From the cell containing the given text, extract its center point as [x, y] coordinate. 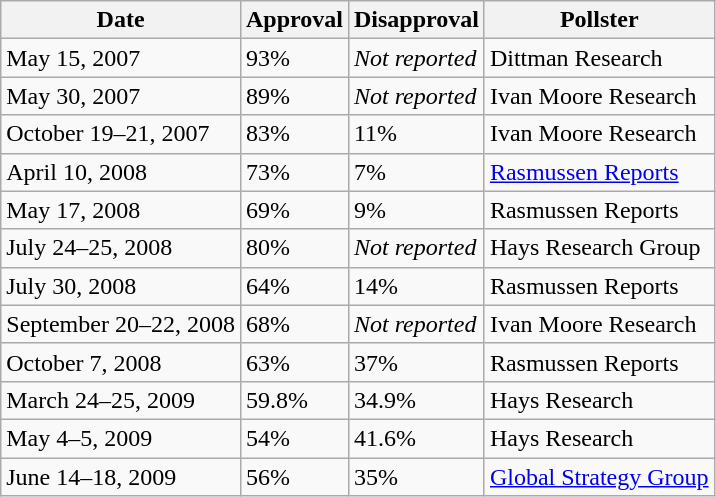
Approval [294, 20]
Date [121, 20]
14% [416, 286]
63% [294, 362]
68% [294, 324]
34.9% [416, 400]
Dittman Research [599, 58]
May 4–5, 2009 [121, 438]
37% [416, 362]
May 30, 2007 [121, 96]
Hays Research Group [599, 248]
89% [294, 96]
May 15, 2007 [121, 58]
9% [416, 210]
56% [294, 477]
July 24–25, 2008 [121, 248]
Disapproval [416, 20]
Pollster [599, 20]
64% [294, 286]
June 14–18, 2009 [121, 477]
41.6% [416, 438]
October 19–21, 2007 [121, 134]
September 20–22, 2008 [121, 324]
April 10, 2008 [121, 172]
59.8% [294, 400]
54% [294, 438]
73% [294, 172]
11% [416, 134]
May 17, 2008 [121, 210]
March 24–25, 2009 [121, 400]
Global Strategy Group [599, 477]
July 30, 2008 [121, 286]
35% [416, 477]
7% [416, 172]
83% [294, 134]
80% [294, 248]
93% [294, 58]
October 7, 2008 [121, 362]
69% [294, 210]
